Output the (X, Y) coordinate of the center of the cell containing the given text.  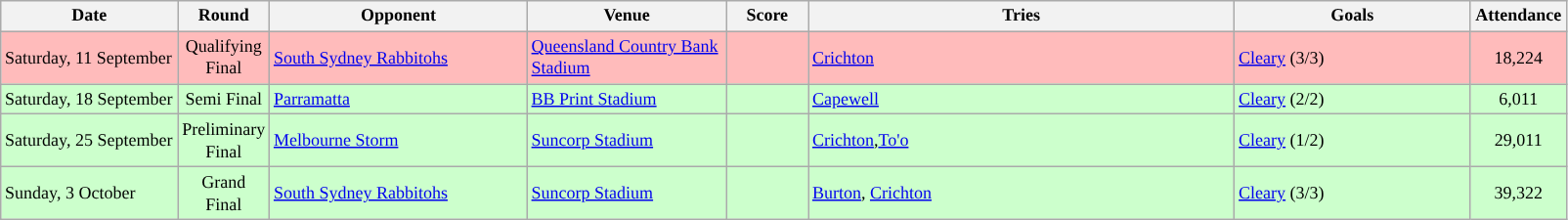
Burton, Crichton (1022, 193)
Tries (1022, 16)
Score (767, 16)
Date (90, 16)
6,011 (1519, 100)
Round (224, 16)
Attendance (1519, 16)
Parramatta (399, 100)
Sunday, 3 October (90, 193)
Capewell (1022, 100)
Melbourne Storm (399, 141)
Preliminary Final (224, 141)
Saturday, 18 September (90, 100)
Cleary (2/2) (1353, 100)
39,322 (1519, 193)
Semi Final (224, 100)
Grand Final (224, 193)
Venue (627, 16)
Qualifying Final (224, 58)
Crichton (1022, 58)
Goals (1353, 16)
BB Print Stadium (627, 100)
Saturday, 25 September (90, 141)
Crichton,To'o (1022, 141)
Opponent (399, 16)
Queensland Country Bank Stadium (627, 58)
Cleary (1/2) (1353, 141)
Saturday, 11 September (90, 58)
29,011 (1519, 141)
18,224 (1519, 58)
